Identify which cell holds the provided text, then report its [X, Y] central coordinate. 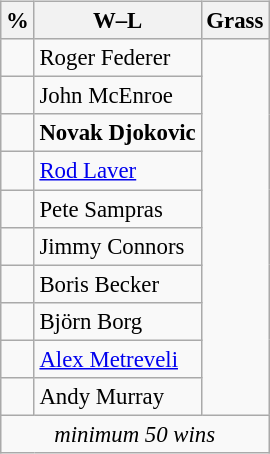
Pete Sampras [118, 209]
W–L [118, 21]
Boris Becker [118, 284]
Novak Djokovic [118, 133]
John McEnroe [118, 96]
Andy Murray [118, 396]
minimum 50 wins [135, 434]
Grass [235, 21]
Alex Metreveli [118, 359]
Björn Borg [118, 321]
% [18, 21]
Rod Laver [118, 171]
Jimmy Connors [118, 246]
Roger Federer [118, 58]
